Capture the cell that displays the provided text and extract its [x, y] central coordinate. 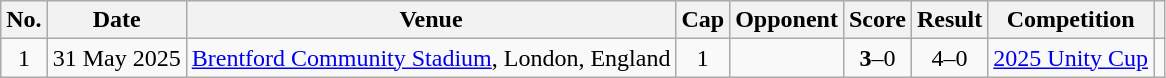
Venue [431, 20]
Result [949, 20]
No. [24, 20]
31 May 2025 [116, 58]
4–0 [949, 58]
2025 Unity Cup [1071, 58]
Date [116, 20]
Brentford Community Stadium, London, England [431, 58]
3–0 [877, 58]
Opponent [787, 20]
Cap [703, 20]
Competition [1071, 20]
Score [877, 20]
